Locate the cell with the specified text and output its [X, Y] center coordinate. 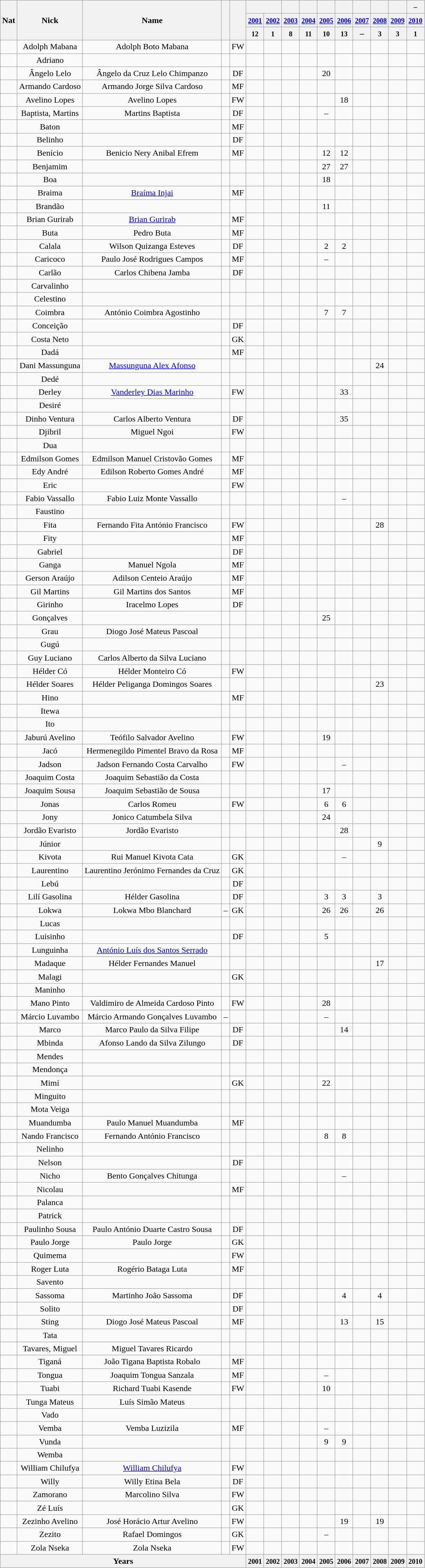
Carlos Alberto da Silva Luciano [152, 658]
Coimbra [50, 312]
Patrick [50, 1216]
Tongua [50, 1375]
Joaquim Costa [50, 777]
Grau [50, 631]
33 [344, 392]
Gugú [50, 645]
Márcio Luvambo [50, 1017]
Zezito [50, 1534]
Miguel Ngoi [152, 432]
35 [344, 419]
Sassoma [50, 1295]
Djibril [50, 432]
Fernando Fita António Francisco [152, 525]
Edy André [50, 472]
Ganga [50, 565]
Hino [50, 698]
Nelson [50, 1162]
Fita [50, 525]
Wemba [50, 1455]
Dadá [50, 352]
Carlos Romeu [152, 804]
Madaque [50, 963]
Iracelmo Lopes [152, 605]
Fernando António Francisco [152, 1136]
Joaquim Sebastião da Costa [152, 777]
Jacó [50, 751]
15 [380, 1322]
Hélder Fernandes Manuel [152, 963]
Lebú [50, 884]
Martins Baptista [152, 113]
Joaquim Sebastião de Sousa [152, 790]
Zezinho Avelino [50, 1521]
Marco Paulo da Silva Filipe [152, 1030]
Gerson Araújo [50, 578]
Miguel Tavares Ricardo [152, 1348]
Celestino [50, 299]
Luisinho [50, 937]
Adolph Mabana [50, 47]
Jadson [50, 764]
Jadson Fernando Costa Carvalho [152, 764]
Malagi [50, 976]
Wilson Quizanga Esteves [152, 246]
Carlos Chibena Jamba [152, 273]
Mota Veiga [50, 1109]
Marco [50, 1030]
Itewa [50, 711]
Lokwa [50, 910]
Carlos Alberto Ventura [152, 419]
Mbinda [50, 1043]
Edmilson Gomes [50, 459]
Benício [50, 153]
Name [152, 20]
Vemba Luzizila [152, 1428]
Ângelo da Cruz Lelo Chimpanzo [152, 73]
Richard Tuabi Kasende [152, 1388]
Fity [50, 538]
Conceição [50, 326]
Edmilson Manuel Cristovão Gomes [152, 459]
Vado [50, 1415]
Vunda [50, 1442]
Teófilo Salvador Avelino [152, 737]
Willy [50, 1481]
Eric [50, 485]
Hélder Soares [50, 684]
Manuel Ngola [152, 565]
Dua [50, 445]
Benjamim [50, 166]
Faustino [50, 512]
Sting [50, 1322]
Hélder Gasolina [152, 897]
Nat [9, 20]
Braíma Injai [152, 193]
Paulo Manuel Muandumba [152, 1123]
Hélder Có [50, 671]
Rafael Domingos [152, 1534]
20 [326, 73]
Martinho João Sassoma [152, 1295]
Vemba [50, 1428]
Guy Luciano [50, 658]
Laurentino Jerónimo Fernandes da Cruz [152, 870]
Jaburú Avelino [50, 737]
Derley [50, 392]
Caricoco [50, 259]
Massunguna Alex Afonso [152, 365]
Baptista, Martins [50, 113]
Zé Luís [50, 1508]
Armando Cardoso [50, 87]
Edilson Roberto Gomes André [152, 472]
Mendes [50, 1056]
Ito [50, 724]
Valdimiro de Almeida Cardoso Pinto [152, 1003]
Zamorano [50, 1495]
Joaquim Tongua Sanzala [152, 1375]
Adilson Centeio Araújo [152, 578]
Rui Manuel Kivota Cata [152, 857]
Dani Massunguna [50, 365]
Quimema [50, 1256]
Belinho [50, 140]
Buta [50, 233]
Years [123, 1561]
Tiganá [50, 1362]
Armando Jorge Silva Cardoso [152, 87]
António Coimbra Agostinho [152, 312]
Maninho [50, 990]
Paulinho Sousa [50, 1229]
Fabio Luiz Monte Vassallo [152, 498]
Solito [50, 1309]
Dinho Ventura [50, 419]
Tata [50, 1335]
Nicho [50, 1176]
Roger Luta [50, 1269]
Brandão [50, 206]
14 [344, 1030]
Girinho [50, 605]
Rogério Bataga Luta [152, 1269]
Hélder Monteiro Có [152, 671]
Braima [50, 193]
Pedro Buta [152, 233]
22 [326, 1083]
Benicio Nery Anibal Efrem [152, 153]
Laurentino [50, 870]
Tunga Mateus [50, 1402]
Bento Gonçalves Chitunga [152, 1176]
João Tigana Baptista Robalo [152, 1362]
Nick [50, 20]
Nelinho [50, 1149]
25 [326, 618]
Boa [50, 180]
Gonçalves [50, 618]
Adolph Boto Mabana [152, 47]
Carvalinho [50, 286]
Mendonça [50, 1070]
Lucas [50, 923]
Vanderley Dias Marinho [152, 392]
Marcolino Silva [152, 1495]
Fabio Vassallo [50, 498]
Kivota [50, 857]
Tuabi [50, 1388]
Costa Neto [50, 339]
António Luís dos Santos Serrado [152, 950]
Ângelo Lelo [50, 73]
Calala [50, 246]
Gil Martins [50, 592]
Hermenegildo Pimentel Bravo da Rosa [152, 751]
Muandumba [50, 1123]
Carlão [50, 273]
Paulo José Rodrigues Campos [152, 259]
23 [380, 684]
Jonas [50, 804]
Savento [50, 1282]
Lilí Gasolina [50, 897]
Gabriel [50, 551]
Palanca [50, 1202]
Mano Pinto [50, 1003]
Jonico Catumbela Silva [152, 817]
Mimí [50, 1083]
Nicolau [50, 1189]
Joaquim Sousa [50, 790]
Lunguinha [50, 950]
Jony [50, 817]
Dedé [50, 379]
Nando Francisco [50, 1136]
Baton [50, 126]
5 [326, 937]
Hélder Peliganga Domingos Soares [152, 684]
Afonso Lando da Silva Zilungo [152, 1043]
Adriano [50, 60]
Gil Martins dos Santos [152, 592]
Márcio Armando Gonçalves Luvambo [152, 1017]
Júnior [50, 844]
Desiré [50, 406]
Lokwa Mbo Blanchard [152, 910]
Luís Simão Mateus [152, 1402]
Minguito [50, 1096]
José Horácio Artur Avelino [152, 1521]
Paulo António Duarte Castro Sousa [152, 1229]
Willy Etina Bela [152, 1481]
Tavares, Miguel [50, 1348]
